Search for the cell housing the specified text and yield its [x, y] center coordinate. 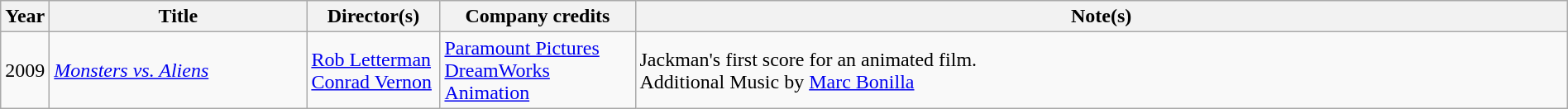
Title [179, 17]
Monsters vs. Aliens [179, 70]
Paramount PicturesDreamWorks Animation [538, 70]
Director(s) [374, 17]
Rob LettermanConrad Vernon [374, 70]
Company credits [538, 17]
2009 [25, 70]
Year [25, 17]
Jackman's first score for an animated film.Additional Music by Marc Bonilla [1102, 70]
Note(s) [1102, 17]
